Detect which cell encompasses the target text, then output its [x, y] center coordinate. 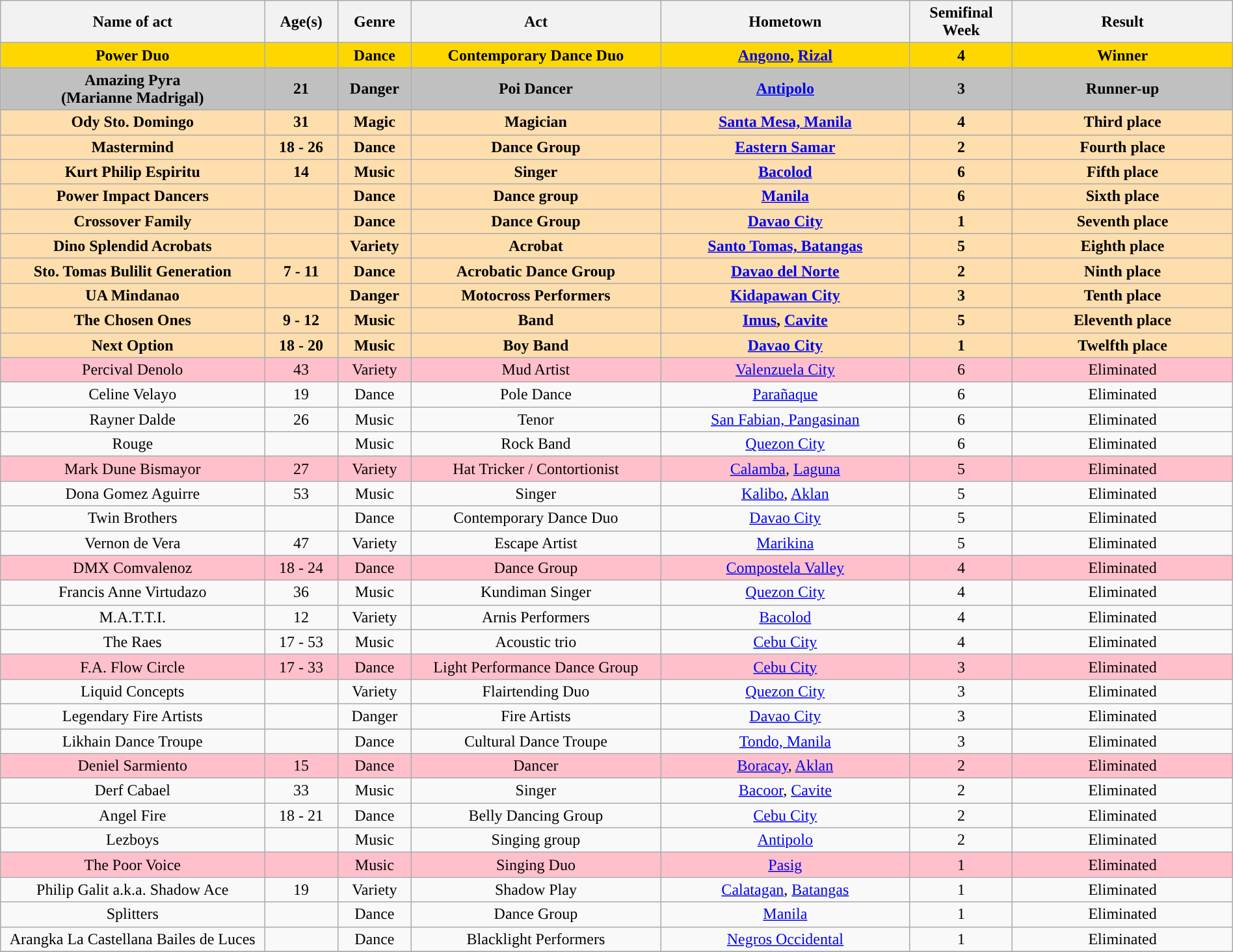
Rouge [133, 444]
Magician [536, 122]
Dona Gomez Aguirre [133, 494]
33 [302, 791]
Acoustic trio [536, 642]
Winner [1122, 55]
Philip Galit a.k.a. Shadow Ace [133, 890]
Calatagan, Batangas [786, 890]
Valenzuela City [786, 370]
Fifth place [1122, 172]
Singing group [536, 840]
Likhain Dance Troupe [133, 741]
F.A. Flow Circle [133, 667]
Runner-up [1122, 88]
Santo Tomas, Batangas [786, 246]
Arangka La Castellana Bailes de Luces [133, 939]
Tondo, Manila [786, 741]
53 [302, 494]
Hat Tricker / Contortionist [536, 469]
Belly Dancing Group [536, 815]
Dancer [536, 766]
14 [302, 172]
15 [302, 766]
Semifinal Week [961, 22]
Result [1122, 22]
Poi Dancer [536, 88]
21 [302, 88]
36 [302, 592]
17 - 33 [302, 667]
12 [302, 617]
Arnis Performers [536, 617]
Escape Artist [536, 543]
Crossover Family [133, 221]
Legendary Fire Artists [133, 716]
DMX Comvalenoz [133, 568]
31 [302, 122]
Flairtending Duo [536, 691]
Power Impact Dancers [133, 196]
7 - 11 [302, 271]
Seventh place [1122, 221]
Acrobat [536, 246]
Shadow Play [536, 890]
Mark Dune Bismayor [133, 469]
Angel Fire [133, 815]
Pasig [786, 865]
Francis Anne Virtudazo [133, 592]
Ody Sto. Domingo [133, 122]
Kalibo, Aklan [786, 494]
M.A.T.T.I. [133, 617]
18 - 20 [302, 345]
Santa Mesa, Manila [786, 122]
Kurt Philip Espiritu [133, 172]
Eleventh place [1122, 320]
Twin Brothers [133, 518]
Deniel Sarmiento [133, 766]
Cultural Dance Troupe [536, 741]
Boracay, Aklan [786, 766]
Parañaque [786, 395]
47 [302, 543]
Third place [1122, 122]
Motocross Performers [536, 295]
18 - 26 [302, 147]
Sixth place [1122, 196]
Singing Duo [536, 865]
Dino Splendid Acrobats [133, 246]
UA Mindanao [133, 295]
Eastern Samar [786, 147]
Tenor [536, 419]
Eighth place [1122, 246]
Rayner Dalde [133, 419]
27 [302, 469]
Pole Dance [536, 395]
Magic [375, 122]
Marikina [786, 543]
Name of act [133, 22]
Amazing Pyra(Marianne Madrigal) [133, 88]
Percival Denolo [133, 370]
Lezboys [133, 840]
Splitters [133, 914]
Kidapawan City [786, 295]
43 [302, 370]
Derf Cabael [133, 791]
Dance group [536, 196]
Fourth place [1122, 147]
Hometown [786, 22]
Mud Artist [536, 370]
Sto. Tomas Bulilit Generation [133, 271]
Compostela Valley [786, 568]
Kundiman Singer [536, 592]
Age(s) [302, 22]
17 - 53 [302, 642]
18 - 21 [302, 815]
Tenth place [1122, 295]
Light Performance Dance Group [536, 667]
Calamba, Laguna [786, 469]
Bacoor, Cavite [786, 791]
Celine Velayo [133, 395]
Vernon de Vera [133, 543]
Angono, Rizal [786, 55]
Mastermind [133, 147]
Imus, Cavite [786, 320]
Genre [375, 22]
Boy Band [536, 345]
Acrobatic Dance Group [536, 271]
18 - 24 [302, 568]
Liquid Concepts [133, 691]
Fire Artists [536, 716]
Ninth place [1122, 271]
Blacklight Performers [536, 939]
Davao del Norte [786, 271]
The Chosen Ones [133, 320]
Rock Band [536, 444]
Power Duo [133, 55]
Negros Occidental [786, 939]
Twelfth place [1122, 345]
The Raes [133, 642]
The Poor Voice [133, 865]
Band [536, 320]
Next Option [133, 345]
26 [302, 419]
9 - 12 [302, 320]
Act [536, 22]
San Fabian, Pangasinan [786, 419]
